Output the [X, Y] coordinate of the center of the cell containing the given text.  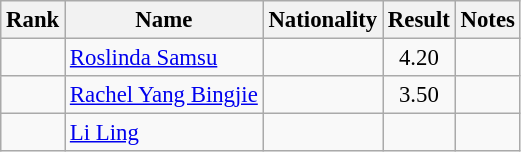
Result [420, 20]
Li Ling [164, 133]
Roslinda Samsu [164, 58]
Rank [33, 20]
Name [164, 20]
3.50 [420, 95]
4.20 [420, 58]
Notes [488, 20]
Nationality [322, 20]
Rachel Yang Bingjie [164, 95]
